Provide the (X, Y) coordinate of the cell's center where the given text is located.  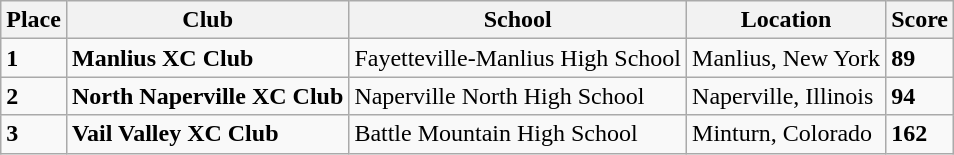
Score (920, 20)
3 (34, 134)
Fayetteville-Manlius High School (518, 58)
89 (920, 58)
Place (34, 20)
Vail Valley XC Club (207, 134)
Manlius XC Club (207, 58)
Naperville North High School (518, 96)
North Naperville XC Club (207, 96)
94 (920, 96)
Location (786, 20)
2 (34, 96)
1 (34, 58)
Club (207, 20)
Battle Mountain High School (518, 134)
Minturn, Colorado (786, 134)
Manlius, New York (786, 58)
School (518, 20)
162 (920, 134)
Naperville, Illinois (786, 96)
